From the cell containing the given text, extract its center point as (x, y) coordinate. 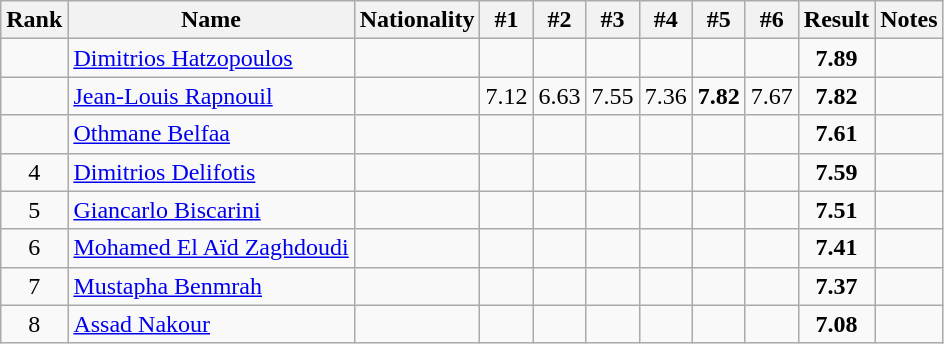
#1 (506, 20)
5 (34, 210)
Assad Nakour (211, 324)
#6 (772, 20)
Jean-Louis Rapnouil (211, 96)
Mustapha Benmrah (211, 286)
8 (34, 324)
7.89 (836, 58)
7.08 (836, 324)
Dimitrios Delifotis (211, 172)
Rank (34, 20)
Result (836, 20)
7.67 (772, 96)
Dimitrios Hatzopoulos (211, 58)
Othmane Belfaa (211, 134)
#3 (612, 20)
7.59 (836, 172)
Nationality (417, 20)
7.41 (836, 248)
7.51 (836, 210)
Notes (909, 20)
7.55 (612, 96)
7 (34, 286)
#4 (666, 20)
7.12 (506, 96)
7.36 (666, 96)
7.61 (836, 134)
6.63 (560, 96)
6 (34, 248)
Name (211, 20)
#2 (560, 20)
#5 (718, 20)
Giancarlo Biscarini (211, 210)
7.37 (836, 286)
4 (34, 172)
Mohamed El Aïd Zaghdoudi (211, 248)
